Return the [X, Y] coordinate for the center point of the cell that contains the specified text.  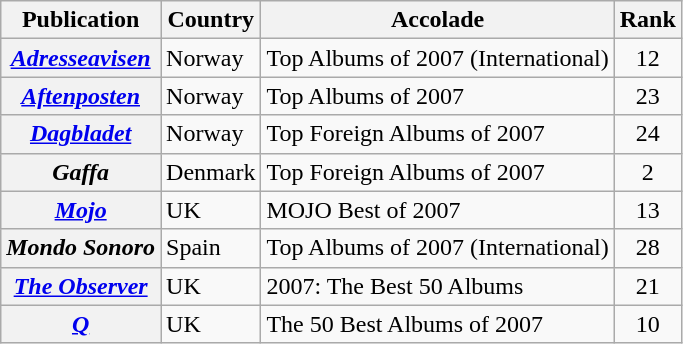
Mondo Sonoro [81, 248]
Accolade [438, 20]
The 50 Best Albums of 2007 [438, 324]
Denmark [211, 172]
The Observer [81, 286]
10 [648, 324]
Adresseavisen [81, 58]
Q [81, 324]
Mojo [81, 210]
Top Albums of 2007 [438, 96]
2007: The Best 50 Albums [438, 286]
12 [648, 58]
21 [648, 286]
Country [211, 20]
2 [648, 172]
Rank [648, 20]
23 [648, 96]
13 [648, 210]
24 [648, 134]
Publication [81, 20]
Spain [211, 248]
28 [648, 248]
MOJO Best of 2007 [438, 210]
Aftenposten [81, 96]
Dagbladet [81, 134]
Gaffa [81, 172]
